Pinpoint the cell where the given text exists, returning its [X, Y] midpoint coordinate. 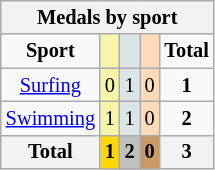
Swimming [50, 118]
3 [186, 152]
Surfing [50, 85]
Medals by sport [108, 17]
Sport [50, 51]
